Return [X, Y] of the center of cell containing provided text 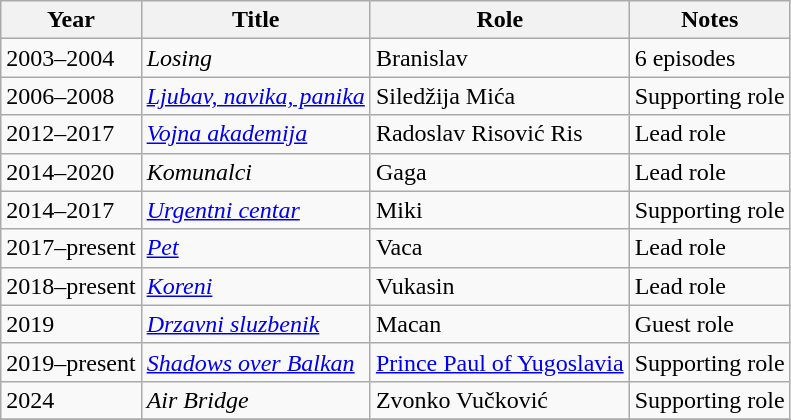
2018–present [71, 286]
Radoslav Risović Ris [500, 134]
2012–2017 [71, 134]
Drzavni sluzbenik [256, 324]
Vaca [500, 248]
Shadows over Balkan [256, 362]
Koreni [256, 286]
Role [500, 20]
Year [71, 20]
Title [256, 20]
Vojna akademija [256, 134]
Siledžija Mića [500, 96]
2014–2017 [71, 210]
Prince Paul of Yugoslavia [500, 362]
Komunalci [256, 172]
Guest role [710, 324]
2019–present [71, 362]
6 episodes [710, 58]
Urgentni centar [256, 210]
2017–present [71, 248]
Losing [256, 58]
2024 [71, 400]
Vukasin [500, 286]
Branislav [500, 58]
2014–2020 [71, 172]
2003–2004 [71, 58]
Pet [256, 248]
Zvonko Vučković [500, 400]
Miki [500, 210]
2006–2008 [71, 96]
Ljubav, navika, panika [256, 96]
Notes [710, 20]
Air Bridge [256, 400]
Macan [500, 324]
2019 [71, 324]
Gaga [500, 172]
